Scan for the cell matching the given text and deliver its [X, Y] coordinate at center. 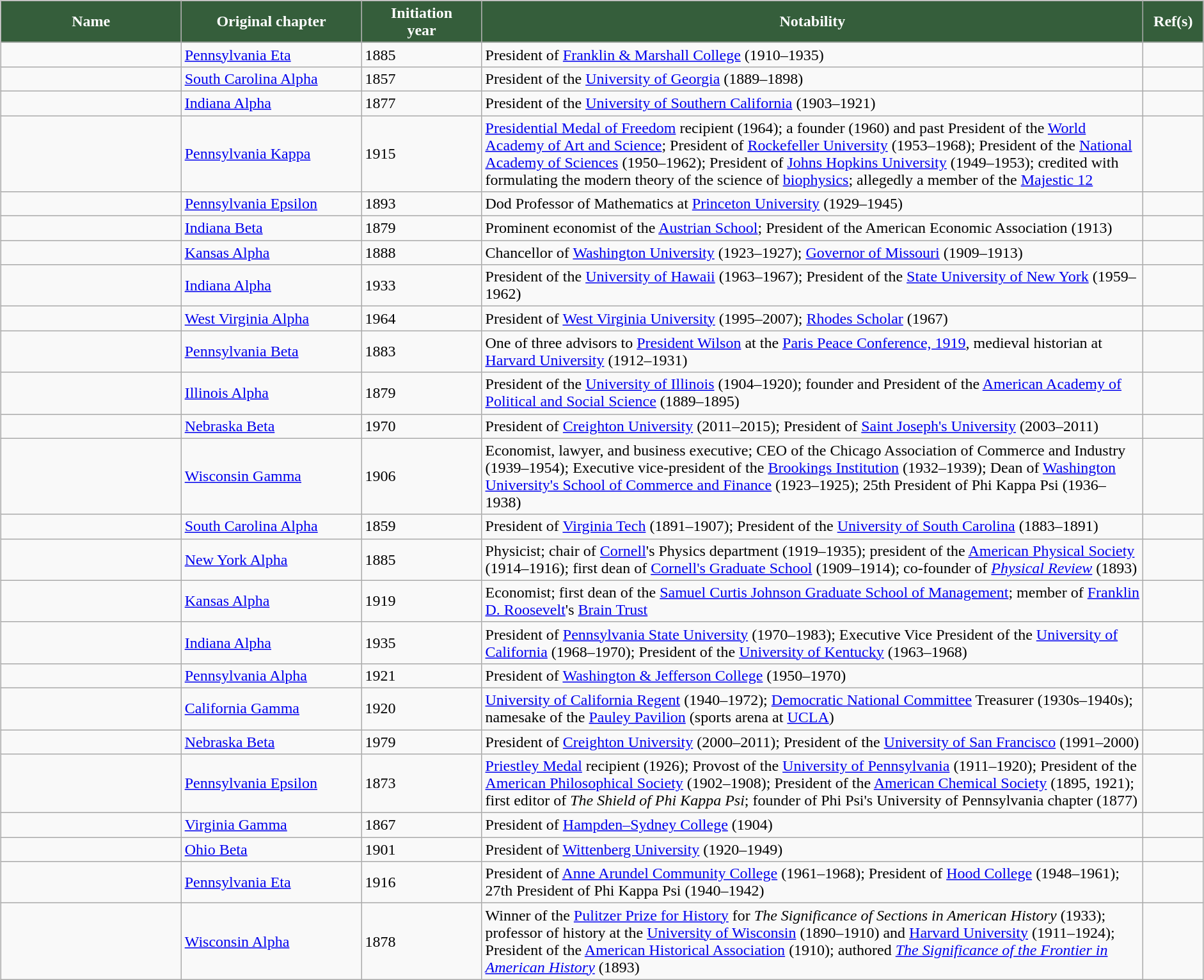
Notability [812, 22]
President of Franklin & Marshall College (1910–1935) [812, 54]
President of Virginia Tech (1891–1907); President of the University of South Carolina (1883–1891) [812, 526]
Pennsylvania Alpha [271, 676]
1964 [422, 319]
Pennsylvania Beta [271, 352]
1888 [422, 253]
Dod Professor of Mathematics at Princeton University (1929–1945) [812, 204]
President of the University of Southern California (1903–1921) [812, 103]
1979 [422, 741]
1915 [422, 154]
1906 [422, 476]
President of Washington & Jefferson College (1950–1970) [812, 676]
One of three advisors to President Wilson at the Paris Peace Conference, 1919, medieval historian at Harvard University (1912–1931) [812, 352]
1877 [422, 103]
Illinois Alpha [271, 393]
West Virginia Alpha [271, 319]
1920 [422, 709]
Wisconsin Gamma [271, 476]
Wisconsin Alpha [271, 942]
President of Wittenberg University (1920–1949) [812, 850]
California Gamma [271, 709]
1883 [422, 352]
1901 [422, 850]
New York Alpha [271, 559]
Pennsylvania Kappa [271, 154]
1878 [422, 942]
1867 [422, 825]
Original chapter [271, 22]
President of Anne Arundel Community College (1961–1968); President of Hood College (1948–1961); 27th President of Phi Kappa Psi (1940–1942) [812, 883]
President of West Virginia University (1995–2007); Rhodes Scholar (1967) [812, 319]
1893 [422, 204]
1970 [422, 426]
Economist; first dean of the Samuel Curtis Johnson Graduate School of Management; member of Franklin D. Roosevelt's Brain Trust [812, 601]
President of Hampden–Sydney College (1904) [812, 825]
1935 [422, 642]
Ref(s) [1173, 22]
Name [91, 22]
Virginia Gamma [271, 825]
1921 [422, 676]
President of the University of Hawaii (1963–1967); President of the State University of New York (1959–1962) [812, 285]
Initiationyear [422, 22]
1916 [422, 883]
1919 [422, 601]
Indiana Beta [271, 228]
1857 [422, 79]
President of Creighton University (2011–2015); President of Saint Joseph's University (2003–2011) [812, 426]
Prominent economist of the Austrian School; President of the American Economic Association (1913) [812, 228]
1873 [422, 784]
Chancellor of Washington University (1923–1927); Governor of Missouri (1909–1913) [812, 253]
Ohio Beta [271, 850]
1933 [422, 285]
President of Creighton University (2000–2011); President of the University of San Francisco (1991–2000) [812, 741]
1859 [422, 526]
President of the University of Illinois (1904–1920); founder and President of the American Academy of Political and Social Science (1889–1895) [812, 393]
President of the University of Georgia (1889–1898) [812, 79]
